Provide the (X, Y) coordinate of the cell's center where the given text is located.  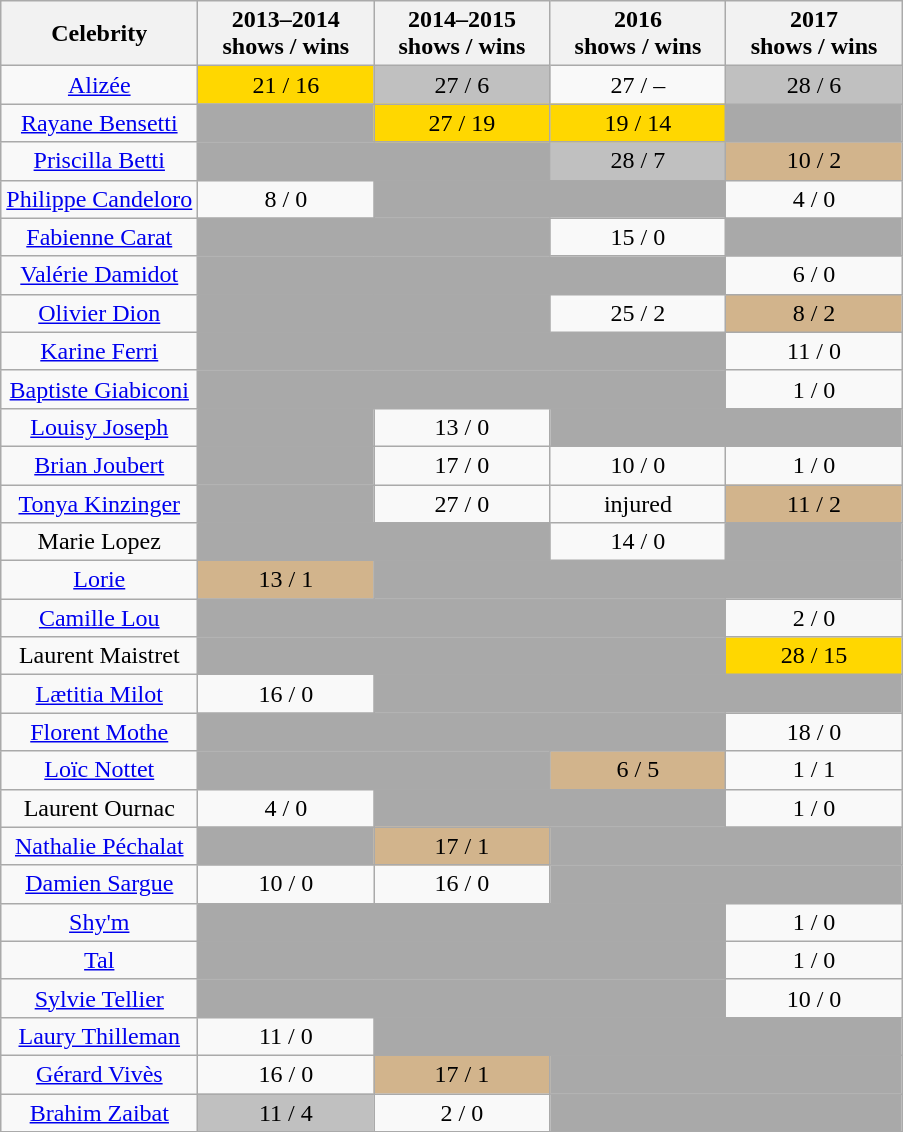
27 / – (638, 85)
Brian Joubert (100, 465)
15 / 0 (638, 237)
Fabienne Carat (100, 237)
Lorie (100, 580)
Tonya Kinzinger (100, 503)
Laury Thilleman (100, 1036)
1 / 1 (814, 770)
28 / 7 (638, 161)
11 / 4 (286, 1113)
13 / 0 (462, 427)
2014–2015shows / wins (462, 34)
Priscilla Betti (100, 161)
Alizée (100, 85)
Celebrity (100, 34)
Nathalie Péchalat (100, 846)
Tal (100, 960)
2016shows / wins (638, 34)
27 / 19 (462, 123)
28 / 15 (814, 656)
Karine Ferri (100, 351)
2013–2014shows / wins (286, 34)
Laurent Maistret (100, 656)
Damien Sargue (100, 884)
21 / 16 (286, 85)
Laurent Ournac (100, 808)
Rayane Bensetti (100, 123)
Shy'm (100, 922)
Camille Lou (100, 618)
14 / 0 (638, 542)
8 / 2 (814, 313)
18 / 0 (814, 732)
10 / 2 (814, 161)
Valérie Damidot (100, 275)
28 / 6 (814, 85)
Loïc Nottet (100, 770)
6 / 0 (814, 275)
Sylvie Tellier (100, 998)
Baptiste Giabiconi (100, 389)
injured (638, 503)
Gérard Vivès (100, 1074)
25 / 2 (638, 313)
2017shows / wins (814, 34)
Louisy Joseph (100, 427)
Philippe Candeloro (100, 199)
Florent Mothe (100, 732)
27 / 6 (462, 85)
Marie Lopez (100, 542)
17 / 0 (462, 465)
27 / 0 (462, 503)
13 / 1 (286, 580)
Lætitia Milot (100, 694)
Brahim Zaibat (100, 1113)
19 / 14 (638, 123)
11 / 2 (814, 503)
6 / 5 (638, 770)
8 / 0 (286, 199)
Olivier Dion (100, 313)
